Output the [X, Y] coordinate of the center of the cell containing the given text.  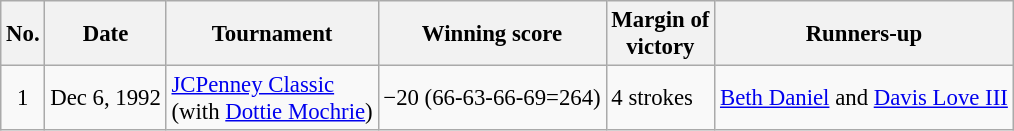
Dec 6, 1992 [106, 98]
Date [106, 34]
Tournament [272, 34]
1 [23, 98]
Beth Daniel and Davis Love III [864, 98]
Runners-up [864, 34]
4 strokes [660, 98]
−20 (66-63-66-69=264) [492, 98]
JCPenney Classic(with Dottie Mochrie) [272, 98]
Winning score [492, 34]
No. [23, 34]
Margin ofvictory [660, 34]
